Scan for the cell matching the given text and deliver its [X, Y] coordinate at center. 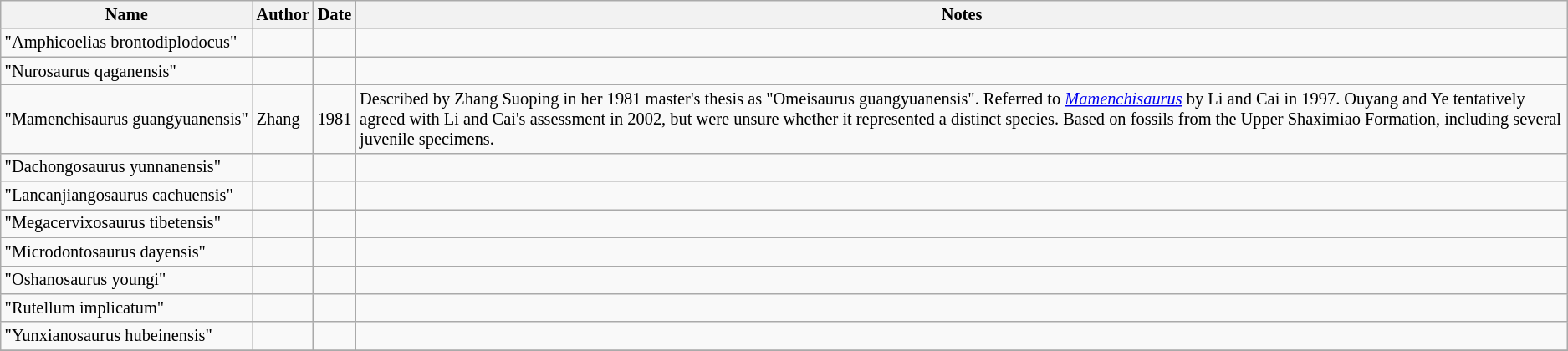
"Nurosaurus qaganensis" [127, 71]
"Oshanosaurus youngi" [127, 280]
Author [283, 14]
Zhang [283, 119]
"Megacervixosaurus tibetensis" [127, 223]
Name [127, 14]
"Rutellum implicatum" [127, 308]
"Amphicoelias brontodiplodocus" [127, 43]
"Mamenchisaurus guangyuanensis" [127, 119]
"Yunxianosaurus hubeinensis" [127, 336]
"Dachongosaurus yunnanensis" [127, 167]
Date [335, 14]
"Lancanjiangosaurus cachuensis" [127, 196]
"Microdontosaurus dayensis" [127, 252]
1981 [335, 119]
Notes [962, 14]
